Return (x, y) of the center of cell containing provided text 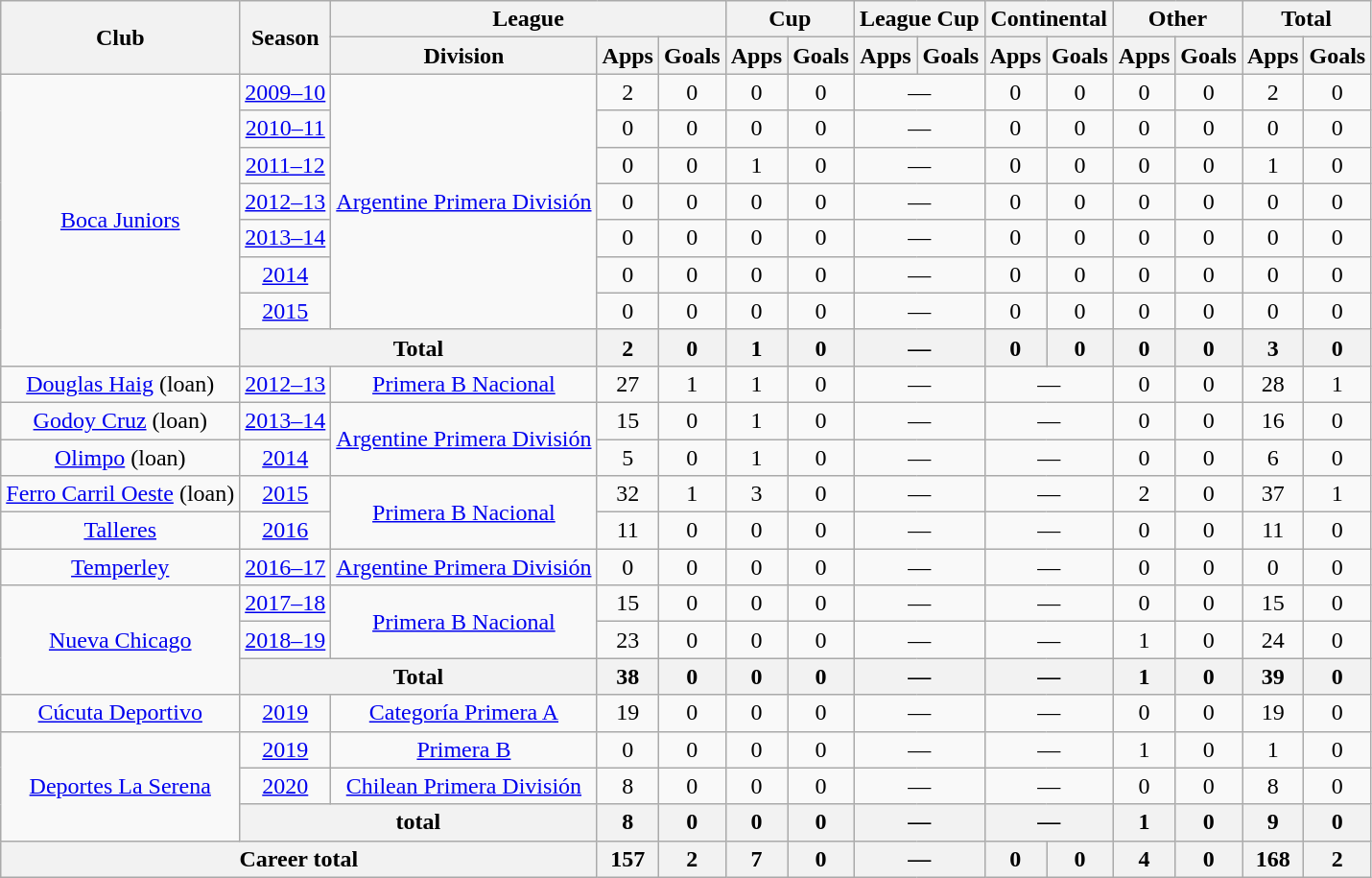
2016 (286, 531)
2011–12 (286, 165)
Primera B (464, 749)
7 (756, 859)
Boca Juniors (121, 220)
Continental (1049, 19)
9 (1272, 822)
Cup (790, 19)
Cúcuta Deportivo (121, 713)
Club (121, 37)
Career total (299, 859)
6 (1272, 458)
2016–17 (286, 567)
157 (627, 859)
39 (1272, 676)
total (418, 822)
Godoy Cruz (loan) (121, 420)
2018–19 (286, 640)
Ferro Carril Oeste (loan) (121, 494)
Douglas Haig (loan) (121, 384)
League Cup (919, 19)
27 (627, 384)
37 (1272, 494)
Division (464, 56)
28 (1272, 384)
Nueva Chicago (121, 640)
23 (627, 640)
168 (1272, 859)
Other (1177, 19)
4 (1144, 859)
32 (627, 494)
Talleres (121, 531)
16 (1272, 420)
2020 (286, 786)
5 (627, 458)
Categoría Primera A (464, 713)
Deportes La Serena (121, 786)
2017–18 (286, 604)
Olimpo (loan) (121, 458)
24 (1272, 640)
League (528, 19)
2009–10 (286, 92)
Season (286, 37)
2010–11 (286, 129)
38 (627, 676)
Temperley (121, 567)
Chilean Primera División (464, 786)
